For the text-containing cell, return its midpoint in (x, y) coordinate format. 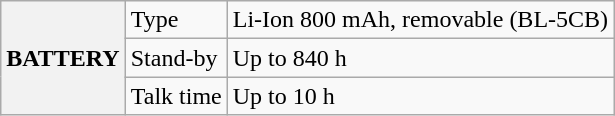
Stand-by (176, 58)
BATTERY (63, 58)
Type (176, 20)
Up to 840 h (420, 58)
Li-Ion 800 mAh, removable (BL-5CB) (420, 20)
Up to 10 h (420, 96)
Talk time (176, 96)
